Output the (X, Y) coordinate of the center of the cell containing the given text.  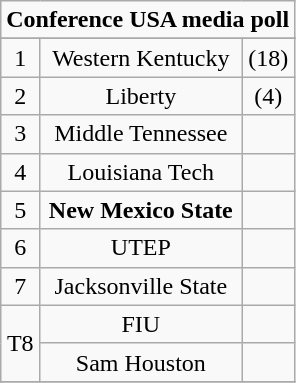
UTEP (141, 248)
New Mexico State (141, 210)
(4) (268, 96)
Middle Tennessee (141, 134)
3 (20, 134)
2 (20, 96)
Western Kentucky (141, 58)
FIU (141, 324)
Jacksonville State (141, 286)
4 (20, 172)
T8 (20, 343)
(18) (268, 58)
Sam Houston (141, 362)
Louisiana Tech (141, 172)
Liberty (141, 96)
5 (20, 210)
6 (20, 248)
Conference USA media poll (148, 20)
7 (20, 286)
1 (20, 58)
